Find where the given text appears and provide that cell's center as [X, Y] coordinate. 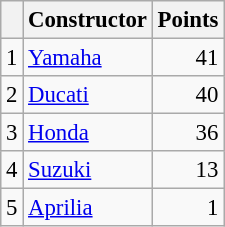
41 [188, 58]
3 [12, 133]
Constructor [88, 20]
40 [188, 95]
Ducati [88, 95]
Honda [88, 133]
2 [12, 95]
Yamaha [88, 58]
5 [12, 208]
36 [188, 133]
Suzuki [88, 170]
4 [12, 170]
Points [188, 20]
Aprilia [88, 208]
13 [188, 170]
